Capture the cell that displays the provided text and extract its [x, y] central coordinate. 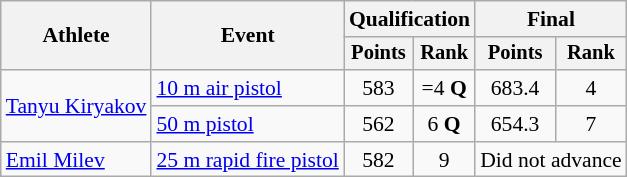
654.3 [515, 124]
10 m air pistol [247, 88]
562 [378, 124]
50 m pistol [247, 124]
4 [591, 88]
583 [378, 88]
=4 Q [444, 88]
Qualification [410, 19]
Event [247, 36]
Athlete [76, 36]
Tanyu Kiryakov [76, 106]
Final [551, 19]
7 [591, 124]
6 Q [444, 124]
683.4 [515, 88]
